Find where the given text appears and provide that cell's center as (x, y) coordinate. 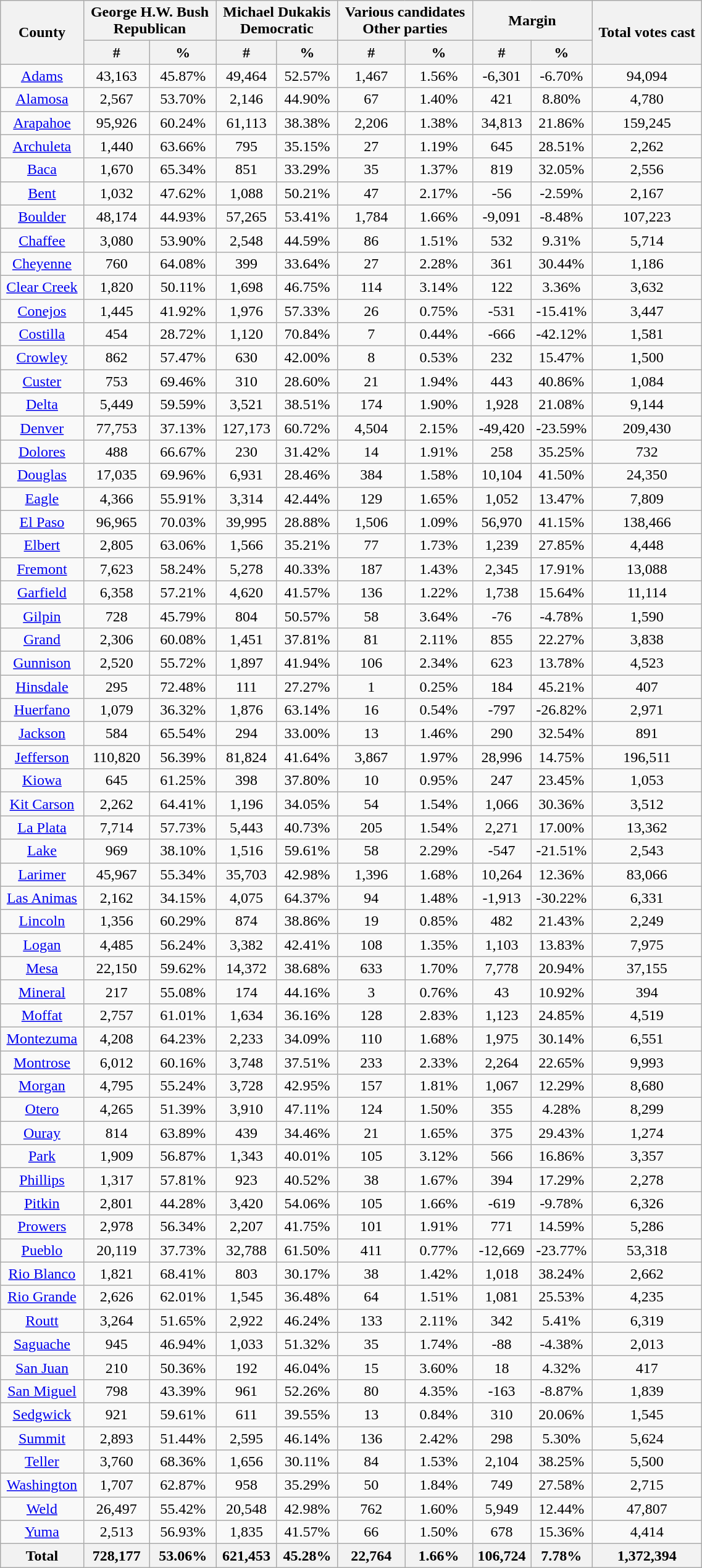
32.54% (562, 734)
31.42% (307, 452)
43.39% (183, 1391)
8,299 (647, 1110)
17.91% (562, 569)
12.29% (562, 1086)
55.08% (183, 992)
891 (647, 734)
-797 (501, 710)
3.36% (562, 287)
46.04% (307, 1367)
-9,091 (501, 217)
Various candidatesOther parties (405, 21)
1,506 (372, 522)
2,206 (372, 123)
3,314 (246, 499)
-531 (501, 310)
1.42% (438, 1274)
1,274 (647, 1133)
Custer (42, 381)
1,356 (116, 921)
Washington (42, 1485)
2,104 (501, 1462)
45.79% (183, 616)
Bent (42, 193)
7,714 (116, 828)
1.43% (438, 569)
482 (501, 921)
Delta (42, 405)
Ouray (42, 1133)
Eagle (42, 499)
Arapahoe (42, 123)
60.08% (183, 639)
San Juan (42, 1367)
1,033 (246, 1344)
Elbert (42, 545)
50 (372, 1485)
55.42% (183, 1509)
18 (501, 1367)
72.48% (183, 687)
1.74% (438, 1344)
41.92% (183, 310)
2,595 (246, 1438)
107,223 (647, 217)
294 (246, 734)
27.58% (562, 1485)
111 (246, 687)
5,286 (647, 1227)
407 (647, 687)
2,893 (116, 1438)
762 (372, 1509)
46.75% (307, 287)
7,623 (116, 569)
4,523 (647, 663)
Kiowa (42, 781)
53.90% (183, 240)
0.44% (438, 334)
Garfield (42, 592)
Michael DukakisDemocratic (277, 21)
47,807 (647, 1509)
69.96% (183, 475)
159,245 (647, 123)
6,931 (246, 475)
-88 (501, 1344)
53.70% (183, 99)
8 (372, 358)
1,239 (501, 545)
41.94% (307, 663)
921 (116, 1414)
57.73% (183, 828)
94 (372, 898)
33.29% (307, 170)
2,715 (647, 1485)
10,104 (501, 475)
Weld (42, 1509)
443 (501, 381)
106 (372, 663)
417 (647, 1367)
1,440 (116, 146)
41.50% (562, 475)
Yuma (42, 1532)
1,079 (116, 710)
43,163 (116, 76)
65.54% (183, 734)
17,035 (116, 475)
50.36% (183, 1367)
633 (372, 968)
Douglas (42, 475)
63.06% (183, 545)
753 (116, 381)
37.51% (307, 1062)
42.44% (307, 499)
21.86% (562, 123)
630 (246, 358)
Pueblo (42, 1250)
1.40% (438, 99)
56.93% (183, 1532)
3,447 (647, 310)
732 (647, 452)
1.67% (438, 1180)
45.87% (183, 76)
7,809 (647, 499)
129 (372, 499)
1,066 (501, 804)
Mineral (42, 992)
17.00% (562, 828)
7.78% (562, 1556)
128 (372, 1015)
1,120 (246, 334)
Dolores (42, 452)
2,513 (116, 1532)
-4.38% (562, 1344)
1,590 (647, 616)
45.21% (562, 687)
678 (501, 1532)
106,724 (501, 1556)
-8.48% (562, 217)
375 (501, 1133)
64.37% (307, 898)
114 (372, 287)
0.54% (438, 710)
Alamosa (42, 99)
46.94% (183, 1344)
81 (372, 639)
290 (501, 734)
342 (501, 1321)
La Plata (42, 828)
63.89% (183, 1133)
1,976 (246, 310)
55.24% (183, 1086)
1,909 (116, 1156)
29.43% (562, 1133)
Chaffee (42, 240)
41.15% (562, 522)
38.86% (307, 921)
Clear Creek (42, 287)
814 (116, 1133)
2,556 (647, 170)
2,264 (501, 1062)
6,319 (647, 1321)
47.62% (183, 193)
40.86% (562, 381)
958 (246, 1485)
56.34% (183, 1227)
62.01% (183, 1297)
138,466 (647, 522)
803 (246, 1274)
25.53% (562, 1297)
8.80% (562, 99)
1,897 (246, 663)
Gunnison (42, 663)
34.46% (307, 1133)
35.25% (562, 452)
59.59% (183, 405)
4,265 (116, 1110)
34.09% (307, 1039)
-619 (501, 1203)
4.28% (562, 1110)
2.34% (438, 663)
2,548 (246, 240)
110,820 (116, 757)
1.22% (438, 592)
32.05% (562, 170)
Moffat (42, 1015)
-2.59% (562, 193)
923 (246, 1180)
28.46% (307, 475)
Montezuma (42, 1039)
3,521 (246, 405)
21.43% (562, 921)
13,362 (647, 828)
0.76% (438, 992)
-49,420 (501, 428)
35.15% (307, 146)
566 (501, 1156)
0.53% (438, 358)
Rio Grande (42, 1297)
45,967 (116, 874)
3 (372, 992)
70.03% (183, 522)
66.67% (183, 452)
Jackson (42, 734)
2.17% (438, 193)
355 (501, 1110)
38.51% (307, 405)
54.06% (307, 1203)
15 (372, 1367)
24,350 (647, 475)
24.85% (562, 1015)
1,566 (246, 545)
961 (246, 1391)
108 (372, 945)
37.73% (183, 1250)
30.14% (562, 1039)
4,485 (116, 945)
Grand (42, 639)
14 (372, 452)
819 (501, 170)
83,066 (647, 874)
County (42, 32)
1,088 (246, 193)
20,119 (116, 1250)
14,372 (246, 968)
26,497 (116, 1509)
728 (116, 616)
34.05% (307, 804)
2,306 (116, 639)
7 (372, 334)
13.47% (562, 499)
38.25% (562, 1462)
209,430 (647, 428)
52.57% (307, 76)
12.36% (562, 874)
Phillips (42, 1180)
57.47% (183, 358)
37,155 (647, 968)
439 (246, 1133)
2,567 (116, 99)
4,208 (116, 1039)
37.81% (307, 639)
28.88% (307, 522)
205 (372, 828)
399 (246, 263)
3,382 (246, 945)
George H.W. BushRepublican (149, 21)
1,516 (246, 851)
2,345 (501, 569)
-23.59% (562, 428)
55.91% (183, 499)
855 (501, 639)
Logan (42, 945)
584 (116, 734)
1,052 (501, 499)
Rio Blanco (42, 1274)
0.84% (438, 1414)
Summit (42, 1438)
488 (116, 452)
Adams (42, 76)
2,543 (647, 851)
14.59% (562, 1227)
77 (372, 545)
5,443 (246, 828)
1.94% (438, 381)
Total votes cast (647, 32)
San Miguel (42, 1391)
1,634 (246, 1015)
4,448 (647, 545)
2,233 (246, 1039)
-76 (501, 616)
1.46% (438, 734)
4,235 (647, 1297)
19 (372, 921)
795 (246, 146)
2,626 (116, 1297)
4,075 (246, 898)
Montrose (42, 1062)
36.48% (307, 1297)
3.64% (438, 616)
94,094 (647, 76)
969 (116, 851)
2,271 (501, 828)
86 (372, 240)
217 (116, 992)
1,467 (372, 76)
95,926 (116, 123)
4,795 (116, 1086)
1 (372, 687)
Kit Carson (42, 804)
30.36% (562, 804)
1,053 (647, 781)
1,784 (372, 217)
3,080 (116, 240)
-15.41% (562, 310)
41.75% (307, 1227)
4,620 (246, 592)
1.90% (438, 405)
1,451 (246, 639)
32,788 (246, 1250)
-56 (501, 193)
0.25% (438, 687)
3,748 (246, 1062)
0.95% (438, 781)
56.39% (183, 757)
5,500 (647, 1462)
-21.51% (562, 851)
5,624 (647, 1438)
Las Animas (42, 898)
Hinsdale (42, 687)
33.00% (307, 734)
22.65% (562, 1062)
36.16% (307, 1015)
127,173 (246, 428)
Cheyenne (42, 263)
68.36% (183, 1462)
1,928 (501, 405)
-547 (501, 851)
Gilpin (42, 616)
2,278 (647, 1180)
5.30% (562, 1438)
2,207 (246, 1227)
44.16% (307, 992)
66 (372, 1532)
3,838 (647, 639)
-4.78% (562, 616)
1.60% (438, 1509)
55.34% (183, 874)
Prowers (42, 1227)
6,331 (647, 898)
Routt (42, 1321)
56.24% (183, 945)
Crowley (42, 358)
68.41% (183, 1274)
0.77% (438, 1250)
40.33% (307, 569)
30.11% (307, 1462)
9.31% (562, 240)
233 (372, 1062)
60.29% (183, 921)
2.28% (438, 263)
361 (501, 263)
384 (372, 475)
27.85% (562, 545)
2,167 (647, 193)
44.93% (183, 217)
2.15% (438, 428)
3,264 (116, 1321)
22,150 (116, 968)
7,778 (501, 968)
Teller (42, 1462)
20,548 (246, 1509)
60.16% (183, 1062)
47.11% (307, 1110)
2.33% (438, 1062)
Margin (532, 21)
15.47% (562, 358)
60.72% (307, 428)
51.65% (183, 1321)
232 (501, 358)
55.72% (183, 663)
7,975 (647, 945)
38.10% (183, 851)
-163 (501, 1391)
Conejos (42, 310)
Park (42, 1156)
-26.82% (562, 710)
40.01% (307, 1156)
621,453 (246, 1556)
58.24% (183, 569)
37.80% (307, 781)
45.28% (307, 1556)
34,813 (501, 123)
421 (501, 99)
3,910 (246, 1110)
36.32% (183, 710)
49,464 (246, 76)
1,081 (501, 1297)
38.38% (307, 123)
Larimer (42, 874)
26 (372, 310)
1,196 (246, 804)
1,084 (647, 381)
28,996 (501, 757)
749 (501, 1485)
-12,669 (501, 1250)
63.14% (307, 710)
65.34% (183, 170)
13.78% (562, 663)
80 (372, 1391)
5,949 (501, 1509)
1,396 (372, 874)
1,581 (647, 334)
60.24% (183, 123)
Pitkin (42, 1203)
35.21% (307, 545)
38.68% (307, 968)
57.21% (183, 592)
53.41% (307, 217)
6,358 (116, 592)
2.29% (438, 851)
2,757 (116, 1015)
-30.22% (562, 898)
61.25% (183, 781)
4,504 (372, 428)
42.41% (307, 945)
760 (116, 263)
50.21% (307, 193)
Jefferson (42, 757)
1,821 (116, 1274)
623 (501, 663)
1.35% (438, 945)
398 (246, 781)
11,114 (647, 592)
61,113 (246, 123)
44.59% (307, 240)
3,420 (246, 1203)
1.56% (438, 76)
454 (116, 334)
1,975 (501, 1039)
6,012 (116, 1062)
1,876 (246, 710)
230 (246, 452)
1,670 (116, 170)
53.06% (183, 1556)
1,067 (501, 1086)
-23.77% (562, 1250)
30.17% (307, 1274)
47 (372, 193)
Costilla (42, 334)
16.86% (562, 1156)
16 (372, 710)
Baca (42, 170)
8,680 (647, 1086)
42.95% (307, 1086)
2,978 (116, 1227)
39,995 (246, 522)
258 (501, 452)
35,703 (246, 874)
1,738 (501, 592)
2,801 (116, 1203)
133 (372, 1321)
37.13% (183, 428)
64.41% (183, 804)
28.72% (183, 334)
1.53% (438, 1462)
945 (116, 1344)
52.26% (307, 1391)
-6.70% (562, 76)
187 (372, 569)
23.45% (562, 781)
46.14% (307, 1438)
-6,301 (501, 76)
1.81% (438, 1086)
122 (501, 287)
1.37% (438, 170)
20.06% (562, 1414)
1,698 (246, 287)
2,922 (246, 1321)
43 (501, 992)
1,317 (116, 1180)
34.15% (183, 898)
63.66% (183, 146)
96,965 (116, 522)
3,512 (647, 804)
17.29% (562, 1180)
3,357 (647, 1156)
10.92% (562, 992)
3,760 (116, 1462)
3,728 (246, 1086)
56,970 (501, 522)
70.84% (307, 334)
1,839 (647, 1391)
1,343 (246, 1156)
6,326 (647, 1203)
110 (372, 1039)
46.24% (307, 1321)
10,264 (501, 874)
67 (372, 99)
4,366 (116, 499)
54 (372, 804)
804 (246, 616)
51.44% (183, 1438)
84 (372, 1462)
Otero (42, 1110)
2,520 (116, 663)
13.83% (562, 945)
28.60% (307, 381)
862 (116, 358)
1,032 (116, 193)
Sedgwick (42, 1414)
1,820 (116, 287)
30.44% (562, 263)
2.83% (438, 1015)
-666 (501, 334)
20.94% (562, 968)
2,249 (647, 921)
1,372,394 (647, 1556)
1,707 (116, 1485)
Saguache (42, 1344)
5.41% (562, 1321)
Lincoln (42, 921)
40.52% (307, 1180)
4.32% (562, 1367)
532 (501, 240)
5,278 (246, 569)
1,656 (246, 1462)
Morgan (42, 1086)
1,103 (501, 945)
210 (116, 1367)
1.70% (438, 968)
1.84% (438, 1485)
35.29% (307, 1485)
41.64% (307, 757)
Total (42, 1556)
57,265 (246, 217)
Lake (42, 851)
1.19% (438, 146)
798 (116, 1391)
13,088 (647, 569)
50.57% (307, 616)
57.81% (183, 1180)
4.35% (438, 1391)
40.73% (307, 828)
44.28% (183, 1203)
33.64% (307, 263)
2.42% (438, 1438)
6,551 (647, 1039)
21.08% (562, 405)
2,662 (647, 1274)
22.27% (562, 639)
15.36% (562, 1532)
2,971 (647, 710)
-1,913 (501, 898)
0.75% (438, 310)
Mesa (42, 968)
38.24% (562, 1274)
56.87% (183, 1156)
44.90% (307, 99)
1.97% (438, 757)
77,753 (116, 428)
Huerfano (42, 710)
101 (372, 1227)
1,186 (647, 263)
1,445 (116, 310)
1.73% (438, 545)
1,835 (246, 1532)
0.85% (438, 921)
59.62% (183, 968)
22,764 (372, 1556)
728,177 (116, 1556)
9,144 (647, 405)
42.00% (307, 358)
4,780 (647, 99)
62.87% (183, 1485)
1,018 (501, 1274)
5,449 (116, 405)
4,414 (647, 1532)
Fremont (42, 569)
1,500 (647, 358)
69.46% (183, 381)
57.33% (307, 310)
81,824 (246, 757)
28.51% (562, 146)
-9.78% (562, 1203)
4,519 (647, 1015)
3.60% (438, 1367)
53,318 (647, 1250)
El Paso (42, 522)
27.27% (307, 687)
Denver (42, 428)
9,993 (647, 1062)
1.58% (438, 475)
51.39% (183, 1110)
48,174 (116, 217)
64.23% (183, 1039)
851 (246, 170)
3.12% (438, 1156)
-42.12% (562, 334)
2,146 (246, 99)
874 (246, 921)
124 (372, 1110)
51.32% (307, 1344)
611 (246, 1414)
192 (246, 1367)
39.55% (307, 1414)
10 (372, 781)
298 (501, 1438)
64 (372, 1297)
64.08% (183, 263)
771 (501, 1227)
5,714 (647, 240)
1,123 (501, 1015)
3,867 (372, 757)
61.50% (307, 1250)
12.44% (562, 1509)
1.48% (438, 898)
1.38% (438, 123)
2,162 (116, 898)
2,805 (116, 545)
3,632 (647, 287)
2,013 (647, 1344)
157 (372, 1086)
247 (501, 781)
-8.87% (562, 1391)
3.14% (438, 287)
196,511 (647, 757)
61.01% (183, 1015)
411 (372, 1250)
50.11% (183, 287)
295 (116, 687)
14.75% (562, 757)
1.09% (438, 522)
184 (501, 687)
Archuleta (42, 146)
15.64% (562, 592)
Boulder (42, 217)
